Detect which cell encompasses the target text, then output its [x, y] center coordinate. 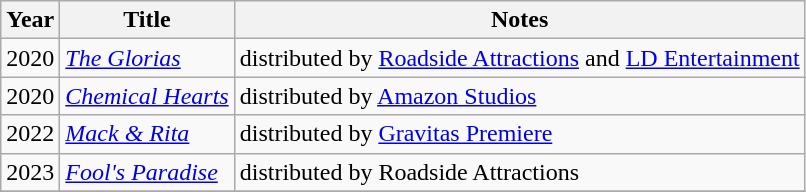
distributed by Roadside Attractions [520, 172]
Title [147, 20]
Mack & Rita [147, 134]
Fool's Paradise [147, 172]
distributed by Gravitas Premiere [520, 134]
distributed by Amazon Studios [520, 96]
2023 [30, 172]
2022 [30, 134]
The Glorias [147, 58]
Chemical Hearts [147, 96]
Year [30, 20]
distributed by Roadside Attractions and LD Entertainment [520, 58]
Notes [520, 20]
